Pinpoint the cell where the given text exists, returning its [X, Y] midpoint coordinate. 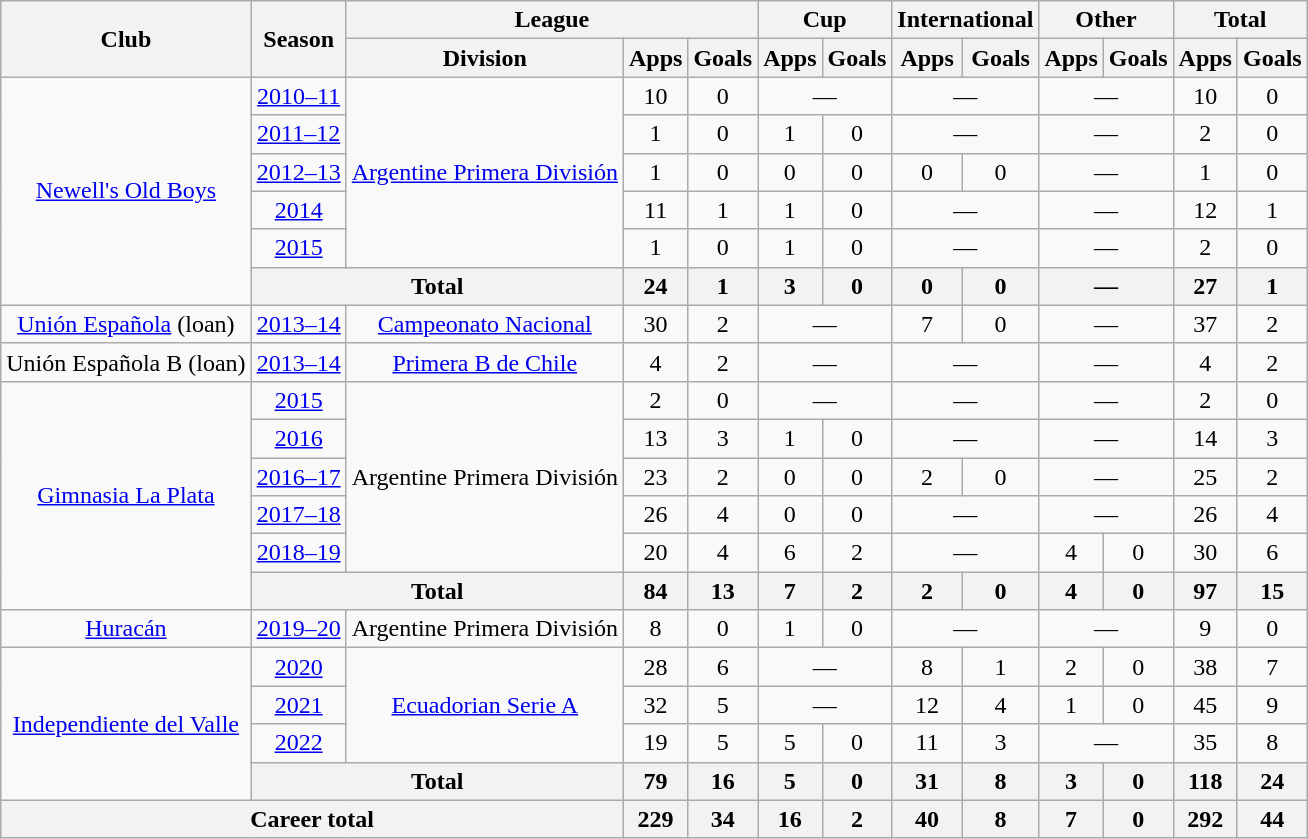
15 [1272, 591]
2017–18 [298, 515]
2012–13 [298, 172]
37 [1205, 324]
2020 [298, 667]
International [966, 20]
Unión Española B (loan) [126, 362]
79 [655, 781]
Cup [825, 20]
14 [1205, 438]
32 [655, 705]
Gimnasia La Plata [126, 495]
84 [655, 591]
20 [655, 553]
Newell's Old Boys [126, 191]
Unión Española (loan) [126, 324]
2011–12 [298, 134]
27 [1205, 286]
97 [1205, 591]
118 [1205, 781]
19 [655, 743]
2016–17 [298, 477]
45 [1205, 705]
Career total [312, 819]
Huracán [126, 629]
League [552, 20]
34 [723, 819]
31 [928, 781]
28 [655, 667]
2019–20 [298, 629]
2021 [298, 705]
Other [1106, 20]
Club [126, 39]
25 [1205, 477]
Independiente del Valle [126, 724]
292 [1205, 819]
229 [655, 819]
Campeonato Nacional [484, 324]
Season [298, 39]
2010–11 [298, 96]
Division [484, 58]
40 [928, 819]
2014 [298, 210]
Primera B de Chile [484, 362]
2016 [298, 438]
23 [655, 477]
38 [1205, 667]
2022 [298, 743]
2018–19 [298, 553]
44 [1272, 819]
Ecuadorian Serie A [484, 705]
35 [1205, 743]
